Locate the cell with the specified text and output its [X, Y] center coordinate. 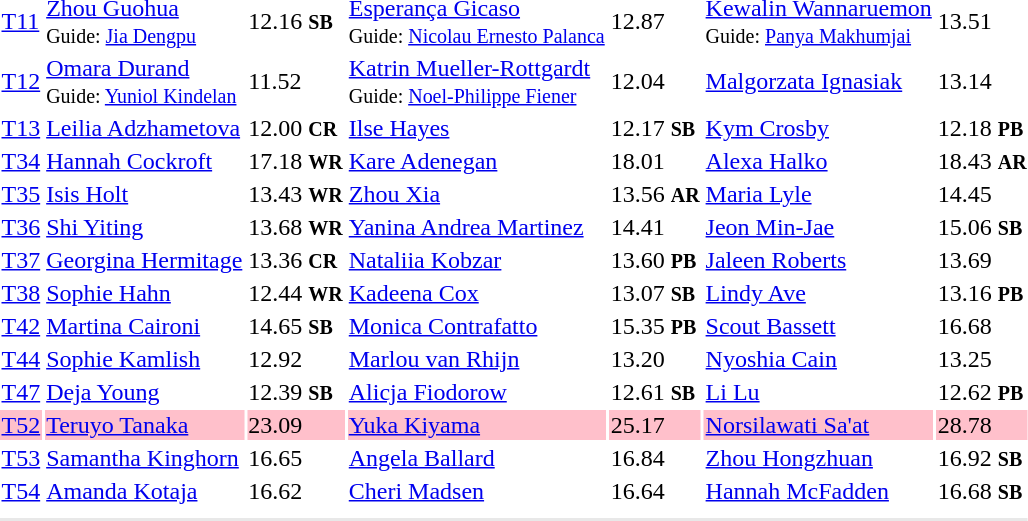
18.01 [655, 161]
16.68 SB [982, 491]
15.06 SB [982, 227]
Kym Crosby [818, 128]
13.43 WR [296, 194]
Maria Lyle [818, 194]
11.52 [296, 82]
28.78 [982, 425]
Teruyo Tanaka [144, 425]
T37 [21, 260]
13.16 PB [982, 293]
16.62 [296, 491]
Yanina Andrea Martinez [476, 227]
Cheri Madsen [476, 491]
Yuka Kiyama [476, 425]
13.25 [982, 359]
16.64 [655, 491]
Kare Adenegan [476, 161]
T44 [21, 359]
Hannah McFadden [818, 491]
12.61 SB [655, 392]
12.62 PB [982, 392]
Marlou van Rhijn [476, 359]
T35 [21, 194]
12.04 [655, 82]
13.60 PB [655, 260]
13.69 [982, 260]
13.20 [655, 359]
Hannah Cockroft [144, 161]
18.43 AR [982, 161]
15.35 PB [655, 326]
T42 [21, 326]
16.68 [982, 326]
T47 [21, 392]
13.68 WR [296, 227]
Alexa Halko [818, 161]
Amanda Kotaja [144, 491]
Sophie Kamlish [144, 359]
T54 [21, 491]
16.84 [655, 458]
Li Lu [818, 392]
16.92 SB [982, 458]
T13 [21, 128]
12.92 [296, 359]
Leilia Adzhametova [144, 128]
14.65 SB [296, 326]
Monica Contrafatto [476, 326]
23.09 [296, 425]
Deja Young [144, 392]
Samantha Kinghorn [144, 458]
Isis Holt [144, 194]
Omara DurandGuide: Yuniol Kindelan [144, 82]
13.14 [982, 82]
Scout Bassett [818, 326]
T34 [21, 161]
12.39 SB [296, 392]
Ilse Hayes [476, 128]
12.00 CR [296, 128]
Nyoshia Cain [818, 359]
13.36 CR [296, 260]
12.18 PB [982, 128]
Kadeena Cox [476, 293]
17.18 WR [296, 161]
14.45 [982, 194]
Shi Yiting [144, 227]
Norsilawati Sa'at [818, 425]
Sophie Hahn [144, 293]
12.17 SB [655, 128]
Katrin Mueller-RottgardtGuide: Noel-Philippe Fiener [476, 82]
Jaleen Roberts [818, 260]
13.56 AR [655, 194]
Angela Ballard [476, 458]
Zhou Xia [476, 194]
12.44 WR [296, 293]
T52 [21, 425]
Alicja Fiodorow [476, 392]
T38 [21, 293]
Nataliia Kobzar [476, 260]
T53 [21, 458]
16.65 [296, 458]
Georgina Hermitage [144, 260]
Zhou Hongzhuan [818, 458]
Malgorzata Ignasiak [818, 82]
T36 [21, 227]
Jeon Min-Jae [818, 227]
Lindy Ave [818, 293]
14.41 [655, 227]
13.07 SB [655, 293]
T12 [21, 82]
Martina Caironi [144, 326]
25.17 [655, 425]
